Return the (X, Y) coordinate for the center point of the cell that contains the specified text.  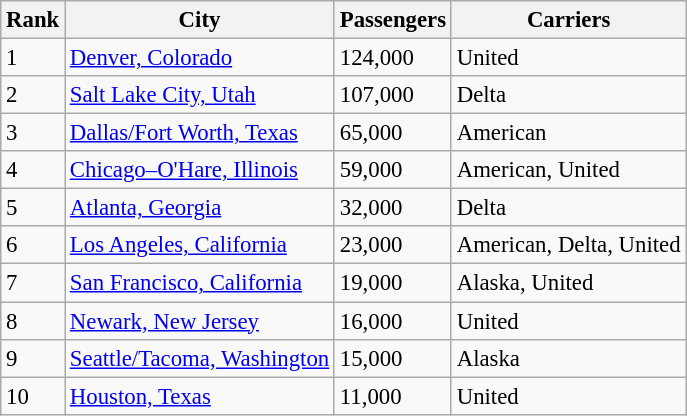
2 (33, 95)
Salt Lake City, Utah (200, 95)
11,000 (392, 396)
23,000 (392, 245)
3 (33, 133)
59,000 (392, 170)
32,000 (392, 208)
Dallas/Fort Worth, Texas (200, 133)
City (200, 20)
American (568, 133)
7 (33, 283)
Carriers (568, 20)
Alaska, United (568, 283)
15,000 (392, 358)
124,000 (392, 58)
Chicago–O'Hare, Illinois (200, 170)
4 (33, 170)
Rank (33, 20)
American, United (568, 170)
Los Angeles, California (200, 245)
19,000 (392, 283)
5 (33, 208)
6 (33, 245)
Seattle/Tacoma, Washington (200, 358)
107,000 (392, 95)
1 (33, 58)
Atlanta, Georgia (200, 208)
Passengers (392, 20)
Denver, Colorado (200, 58)
9 (33, 358)
Alaska (568, 358)
65,000 (392, 133)
San Francisco, California (200, 283)
10 (33, 396)
Houston, Texas (200, 396)
Newark, New Jersey (200, 321)
16,000 (392, 321)
American, Delta, United (568, 245)
8 (33, 321)
